Extract the (x, y) coordinate from the center of the cell holding the provided text.  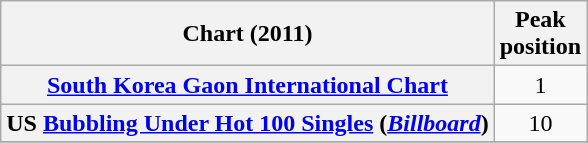
10 (540, 123)
US Bubbling Under Hot 100 Singles (Billboard) (248, 123)
South Korea Gaon International Chart (248, 85)
1 (540, 85)
Peakposition (540, 34)
Chart (2011) (248, 34)
